Detect which cell encompasses the target text, then output its [X, Y] center coordinate. 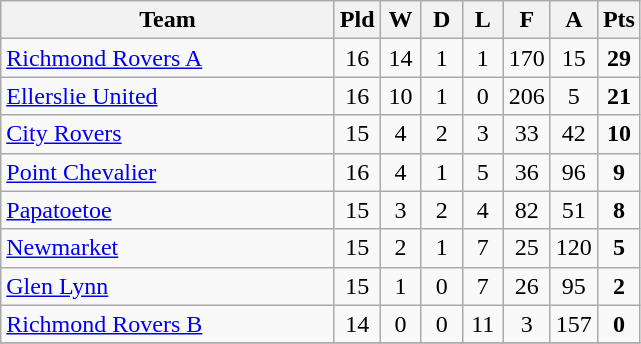
82 [526, 210]
Glen Lynn [168, 286]
Papatoetoe [168, 210]
Richmond Rovers B [168, 324]
Richmond Rovers A [168, 58]
170 [526, 58]
W [400, 20]
Team [168, 20]
36 [526, 172]
Pld [357, 20]
26 [526, 286]
F [526, 20]
33 [526, 134]
11 [482, 324]
L [482, 20]
City Rovers [168, 134]
120 [574, 248]
51 [574, 210]
206 [526, 96]
29 [618, 58]
96 [574, 172]
A [574, 20]
9 [618, 172]
21 [618, 96]
8 [618, 210]
157 [574, 324]
Pts [618, 20]
Ellerslie United [168, 96]
Newmarket [168, 248]
95 [574, 286]
25 [526, 248]
Point Chevalier [168, 172]
D [442, 20]
42 [574, 134]
